Return the [X, Y] coordinate for the center point of the cell that contains the specified text.  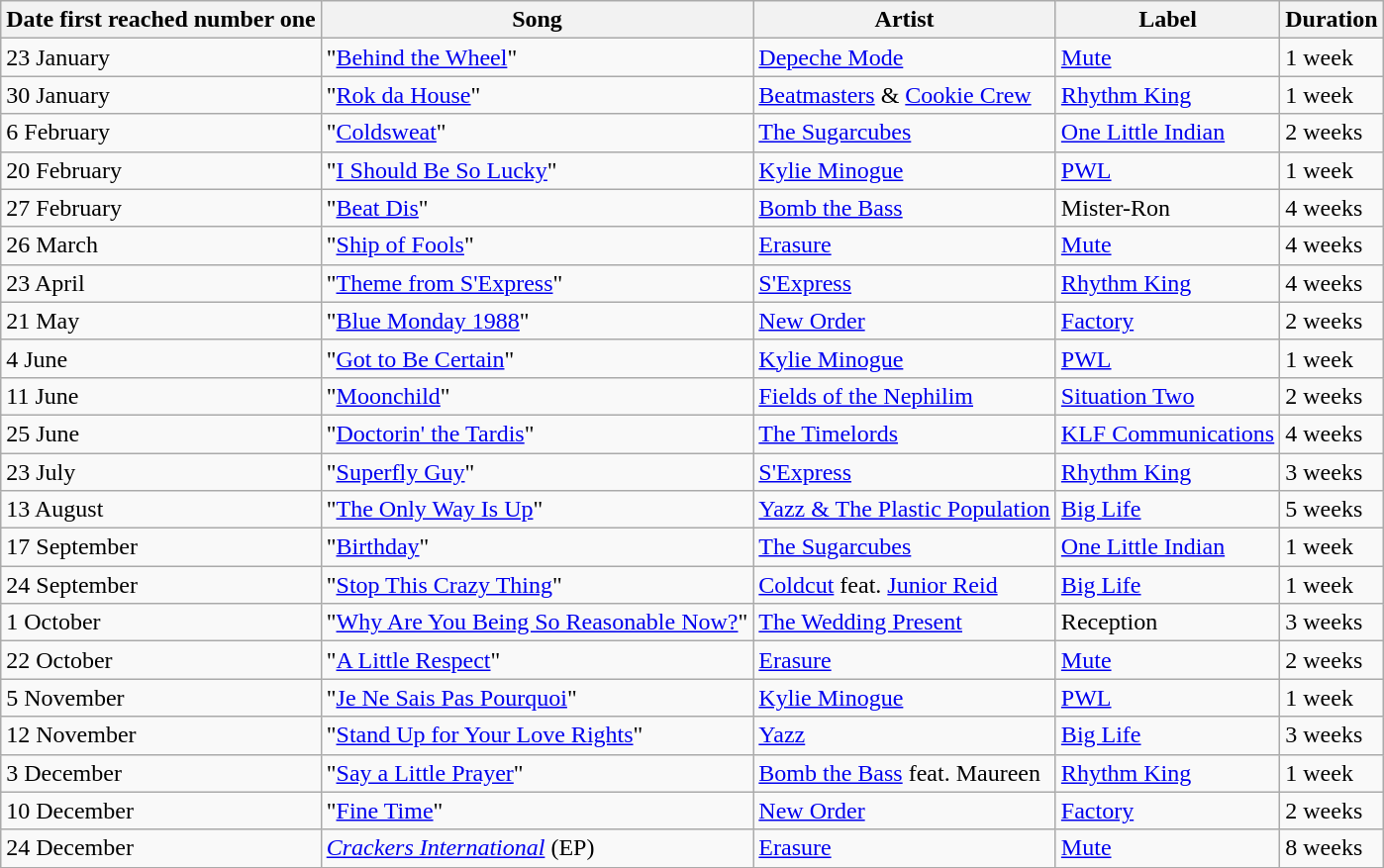
"Fine Time" [537, 811]
"Moonchild" [537, 396]
Song [537, 20]
Depeche Mode [905, 57]
Yazz & The Plastic Population [905, 510]
23 July [160, 472]
Bomb the Bass feat. Maureen [905, 773]
6 February [160, 133]
10 December [160, 811]
12 November [160, 735]
"Coldsweat" [537, 133]
27 February [160, 208]
"Birthday" [537, 547]
11 June [160, 396]
Reception [1167, 623]
The Timelords [905, 434]
"Beat Dis" [537, 208]
8 weeks [1332, 848]
Date first reached number one [160, 20]
21 May [160, 321]
5 November [160, 698]
Fields of the Nephilim [905, 396]
"Why Are You Being So Reasonable Now?" [537, 623]
23 January [160, 57]
"Theme from S'Express" [537, 283]
"Say a Little Prayer" [537, 773]
"The Only Way Is Up" [537, 510]
"Rok da House" [537, 95]
30 January [160, 95]
Bomb the Bass [905, 208]
"Doctorin' the Tardis" [537, 434]
"Got to Be Certain" [537, 358]
"Stop This Crazy Thing" [537, 585]
"I Should Be So Lucky" [537, 170]
"Je Ne Sais Pas Pourquoi" [537, 698]
13 August [160, 510]
24 December [160, 848]
25 June [160, 434]
Label [1167, 20]
23 April [160, 283]
Beatmasters & Cookie Crew [905, 95]
20 February [160, 170]
Situation Two [1167, 396]
22 October [160, 660]
Duration [1332, 20]
4 June [160, 358]
Crackers International (EP) [537, 848]
1 October [160, 623]
Artist [905, 20]
26 March [160, 245]
"A Little Respect" [537, 660]
"Superfly Guy" [537, 472]
"Stand Up for Your Love Rights" [537, 735]
"Behind the Wheel" [537, 57]
Yazz [905, 735]
"Blue Monday 1988" [537, 321]
5 weeks [1332, 510]
Coldcut feat. Junior Reid [905, 585]
"Ship of Fools" [537, 245]
The Wedding Present [905, 623]
17 September [160, 547]
24 September [160, 585]
Mister-Ron [1167, 208]
3 December [160, 773]
KLF Communications [1167, 434]
